Locate the cell with the specified text and output its (x, y) center coordinate. 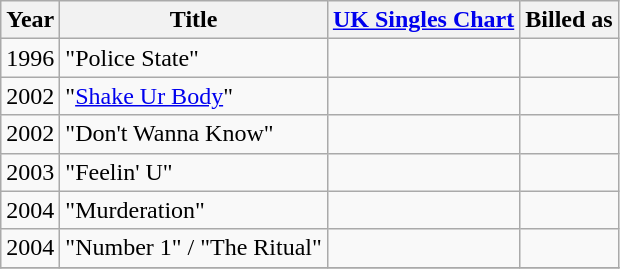
"Don't Wanna Know" (194, 134)
"Shake Ur Body" (194, 96)
UK Singles Chart (423, 20)
Billed as (569, 20)
1996 (30, 58)
Title (194, 20)
Year (30, 20)
"Feelin' U" (194, 172)
"Police State" (194, 58)
"Number 1" / "The Ritual" (194, 248)
2003 (30, 172)
"Murderation" (194, 210)
